Determine the (x, y) coordinate at the center of the cell enclosing the given text.  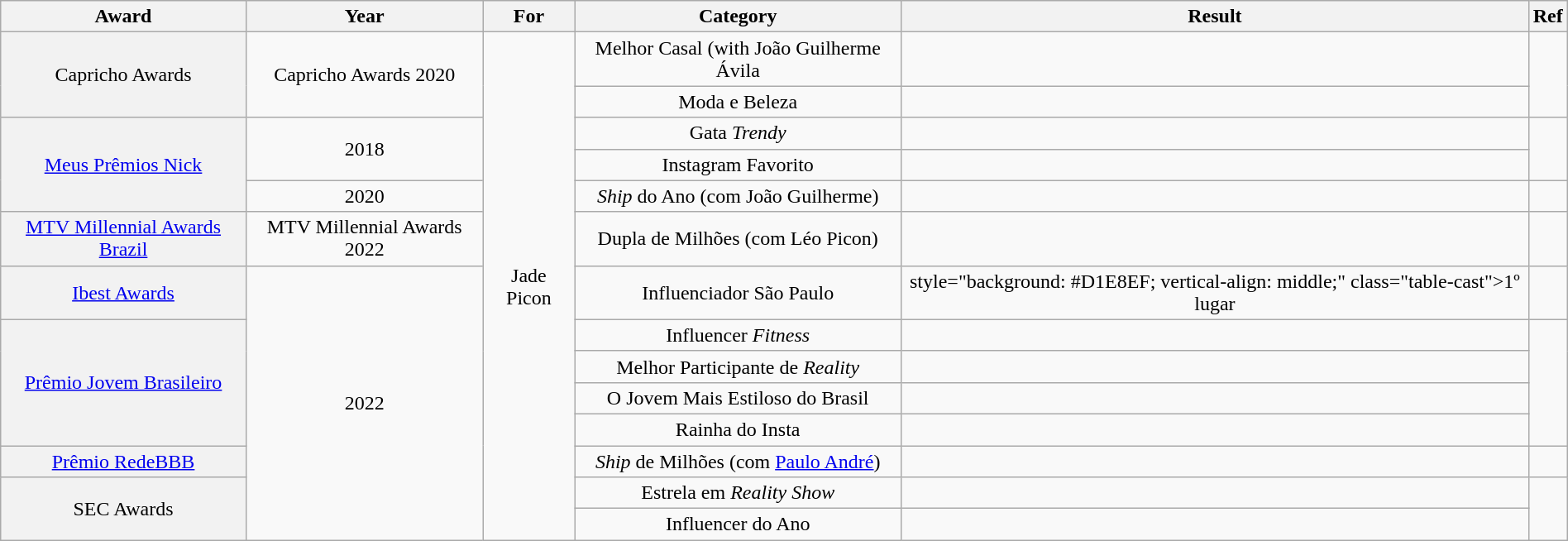
Ref (1548, 17)
Melhor Casal (with João Guilherme Ávila (738, 60)
Award (124, 17)
Result (1216, 17)
Year (364, 17)
Influenciador São Paulo (738, 293)
Influencer do Ano (738, 524)
Ship de Milhões (com Paulo André) (738, 461)
Prêmio Jovem Brasileiro (124, 382)
Capricho Awards (124, 74)
MTV Millennial Awards Brazil (124, 238)
Influencer Fitness (738, 335)
Gata Trendy (738, 133)
Rainha do Insta (738, 429)
For (529, 17)
Meus Prêmios Nick (124, 165)
Instagram Favorito (738, 165)
2018 (364, 149)
MTV Millennial Awards 2022 (364, 238)
2020 (364, 196)
Capricho Awards 2020 (364, 74)
Category (738, 17)
style="background: #D1E8EF; vertical-align: middle;" class="table-cast">1º lugar (1216, 293)
Ship do Ano (com João Guilherme) (738, 196)
Jade Picon (529, 286)
Prêmio RedeBBB (124, 461)
SEC Awards (124, 509)
Moda e Beleza (738, 102)
Ibest Awards (124, 293)
O Jovem Mais Estiloso do Brasil (738, 398)
Dupla de Milhões (com Léo Picon) (738, 238)
2022 (364, 403)
Melhor Participante de Reality (738, 366)
Estrela em Reality Show (738, 493)
